Capture the cell that displays the provided text and extract its (X, Y) central coordinate. 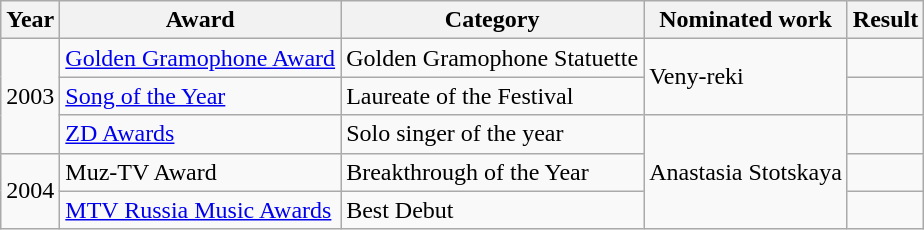
ZD Awards (200, 134)
Category (492, 20)
Nominated work (746, 20)
Award (200, 20)
Breakthrough of the Year (492, 172)
Anastasia Stotskaya (746, 172)
2003 (30, 96)
Year (30, 20)
Laureate of the Festival (492, 96)
Solo singer of the year (492, 134)
MTV Russia Music Awards (200, 210)
Golden Gramophone Statuette (492, 58)
Muz-TV Award (200, 172)
Golden Gramophone Award (200, 58)
Result (885, 20)
Song of the Year (200, 96)
Best Debut (492, 210)
Veny-reki (746, 77)
2004 (30, 191)
